Determine the (x, y) coordinate at the center of the cell enclosing the given text.  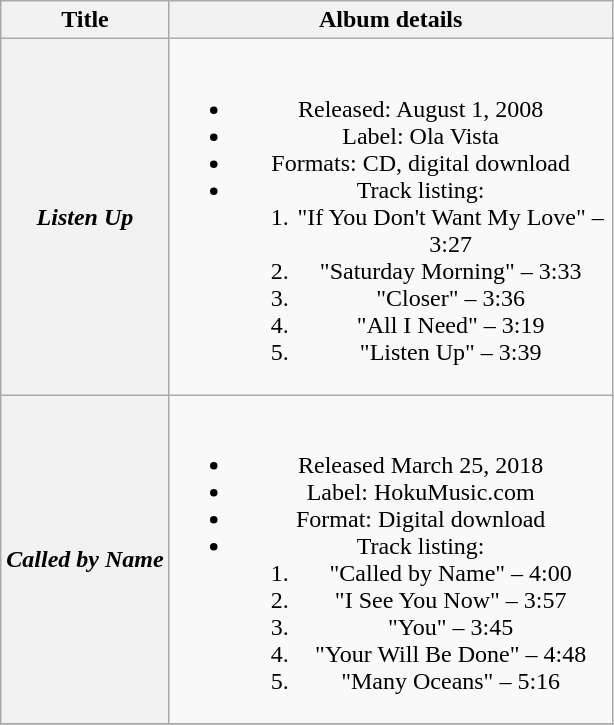
Listen Up (85, 217)
Called by Name (85, 560)
Title (85, 20)
Album details (390, 20)
